For the text-containing cell, return its midpoint in (x, y) coordinate format. 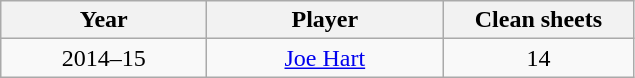
Clean sheets (538, 20)
2014–15 (104, 58)
Joe Hart (325, 58)
14 (538, 58)
Year (104, 20)
Player (325, 20)
